Detect which cell encompasses the target text, then output its (X, Y) center coordinate. 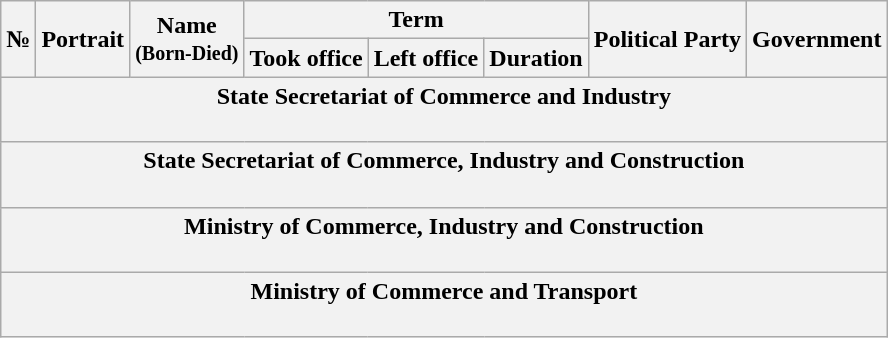
Left office (426, 58)
Ministry of Commerce, Industry and Construction (444, 240)
Government (817, 39)
Term (416, 20)
Took office (306, 58)
Duration (536, 58)
Portrait (83, 39)
Political Party (667, 39)
State Secretariat of Commerce, Industry and Construction (444, 174)
Name(Born-Died) (187, 39)
№ (18, 39)
Ministry of Commerce and Transport (444, 304)
State Secretariat of Commerce and Industry (444, 110)
